For the text-containing cell, return its midpoint in (X, Y) coordinate format. 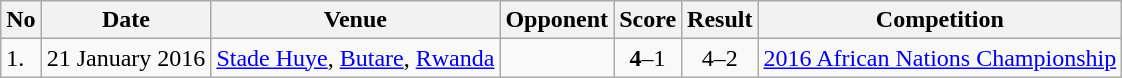
Score (648, 20)
Competition (940, 20)
Opponent (557, 20)
Venue (356, 20)
Date (126, 20)
Stade Huye, Butare, Rwanda (356, 58)
Result (720, 20)
No (21, 20)
4–1 (648, 58)
21 January 2016 (126, 58)
2016 African Nations Championship (940, 58)
1. (21, 58)
4–2 (720, 58)
